Search for the cell housing the specified text and yield its (X, Y) center coordinate. 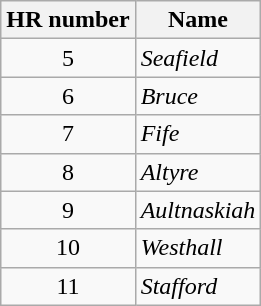
9 (68, 210)
Bruce (198, 96)
Name (198, 20)
Fife (198, 134)
Seafield (198, 58)
8 (68, 172)
5 (68, 58)
Aultnaskiah (198, 210)
6 (68, 96)
Westhall (198, 248)
Altyre (198, 172)
10 (68, 248)
7 (68, 134)
Stafford (198, 286)
HR number (68, 20)
11 (68, 286)
